Return (X, Y) of the center of cell containing provided text 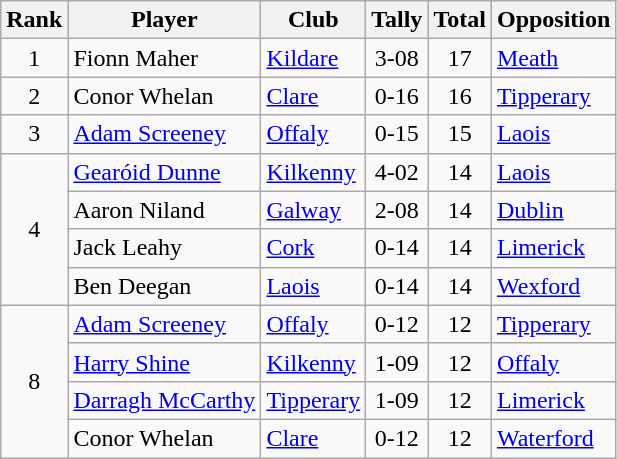
Darragh McCarthy (164, 400)
Meath (553, 58)
4 (34, 229)
Dublin (553, 210)
Waterford (553, 438)
Galway (314, 210)
16 (460, 96)
Cork (314, 248)
3 (34, 134)
Wexford (553, 286)
Ben Deegan (164, 286)
3-08 (397, 58)
Jack Leahy (164, 248)
2-08 (397, 210)
Club (314, 20)
Rank (34, 20)
0-16 (397, 96)
Fionn Maher (164, 58)
Gearóid Dunne (164, 172)
4-02 (397, 172)
Player (164, 20)
Total (460, 20)
Aaron Niland (164, 210)
8 (34, 381)
2 (34, 96)
17 (460, 58)
1 (34, 58)
Kildare (314, 58)
15 (460, 134)
Opposition (553, 20)
0-15 (397, 134)
Harry Shine (164, 362)
Tally (397, 20)
